From the cell containing the given text, extract its center point as (x, y) coordinate. 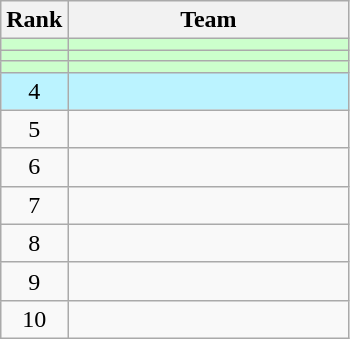
4 (34, 91)
6 (34, 167)
10 (34, 319)
9 (34, 281)
Rank (34, 20)
5 (34, 129)
8 (34, 243)
Team (208, 20)
7 (34, 205)
